Determine the (X, Y) coordinate at the center of the cell enclosing the given text.  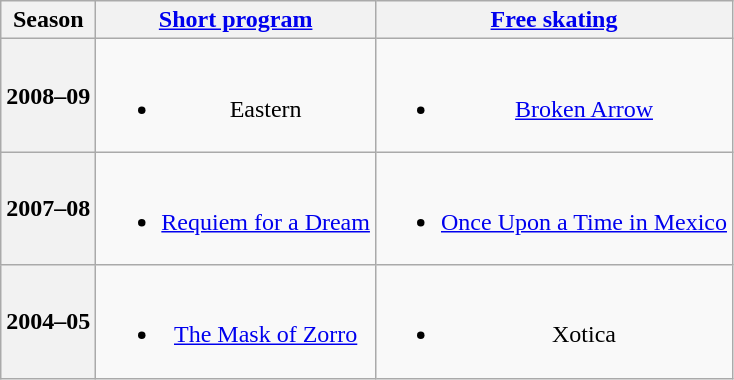
Eastern (236, 96)
Short program (236, 20)
Once Upon a Time in Mexico (554, 208)
2004–05 (48, 322)
Free skating (554, 20)
Requiem for a Dream (236, 208)
2007–08 (48, 208)
Season (48, 20)
The Mask of Zorro (236, 322)
Broken Arrow (554, 96)
Xotica (554, 322)
2008–09 (48, 96)
